Identify which cell holds the provided text, then report its (X, Y) central coordinate. 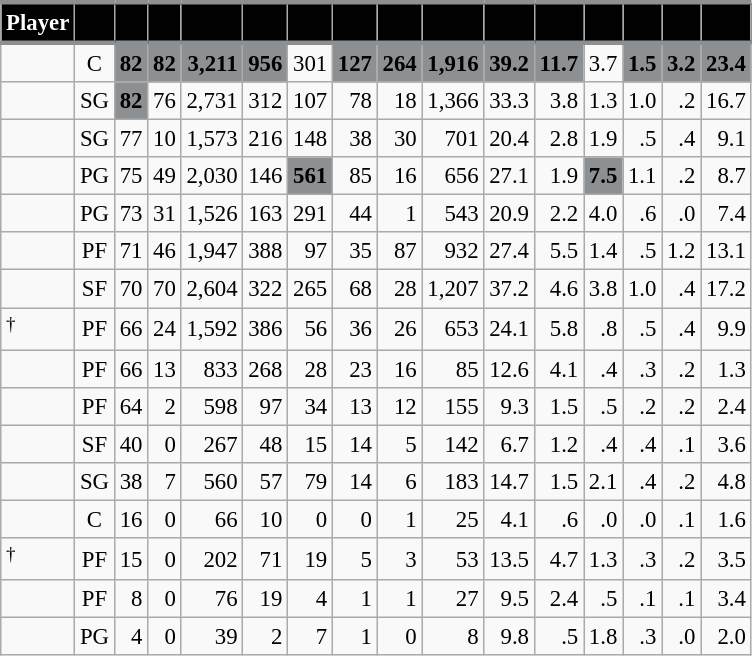
1,573 (212, 139)
Player (38, 22)
265 (310, 289)
39.2 (509, 62)
23 (354, 369)
4.6 (558, 289)
9.1 (726, 139)
2,731 (212, 101)
27 (453, 599)
653 (453, 329)
7.4 (726, 214)
9.5 (509, 599)
4.8 (726, 482)
78 (354, 101)
146 (266, 176)
1,207 (453, 289)
142 (453, 444)
264 (400, 62)
1.4 (604, 251)
6.7 (509, 444)
3.4 (726, 599)
24.1 (509, 329)
9.3 (509, 406)
5.5 (558, 251)
35 (354, 251)
53 (453, 559)
13.5 (509, 559)
2,604 (212, 289)
14.7 (509, 482)
20.4 (509, 139)
46 (164, 251)
39 (212, 637)
1,526 (212, 214)
1,366 (453, 101)
543 (453, 214)
34 (310, 406)
148 (310, 139)
77 (130, 139)
956 (266, 62)
31 (164, 214)
1.1 (642, 176)
155 (453, 406)
312 (266, 101)
13.1 (726, 251)
8.7 (726, 176)
2.1 (604, 482)
2.0 (726, 637)
25 (453, 519)
9.8 (509, 637)
23.4 (726, 62)
24 (164, 329)
1,947 (212, 251)
4.7 (558, 559)
932 (453, 251)
5.8 (558, 329)
6 (400, 482)
1.8 (604, 637)
3.2 (682, 62)
267 (212, 444)
701 (453, 139)
1,592 (212, 329)
37.2 (509, 289)
3.5 (726, 559)
75 (130, 176)
163 (266, 214)
49 (164, 176)
48 (266, 444)
9.9 (726, 329)
57 (266, 482)
1,916 (453, 62)
7.5 (604, 176)
3.7 (604, 62)
656 (453, 176)
388 (266, 251)
27.4 (509, 251)
202 (212, 559)
183 (453, 482)
127 (354, 62)
17.2 (726, 289)
3.6 (726, 444)
12 (400, 406)
68 (354, 289)
598 (212, 406)
107 (310, 101)
20.9 (509, 214)
1.6 (726, 519)
3,211 (212, 62)
301 (310, 62)
386 (266, 329)
291 (310, 214)
2.2 (558, 214)
561 (310, 176)
27.1 (509, 176)
36 (354, 329)
40 (130, 444)
11.7 (558, 62)
79 (310, 482)
30 (400, 139)
2.8 (558, 139)
73 (130, 214)
833 (212, 369)
216 (266, 139)
26 (400, 329)
322 (266, 289)
64 (130, 406)
268 (266, 369)
2,030 (212, 176)
560 (212, 482)
4.0 (604, 214)
16.7 (726, 101)
44 (354, 214)
87 (400, 251)
3 (400, 559)
33.3 (509, 101)
.8 (604, 329)
56 (310, 329)
18 (400, 101)
12.6 (509, 369)
